Pinpoint the cell where the given text exists, returning its [X, Y] midpoint coordinate. 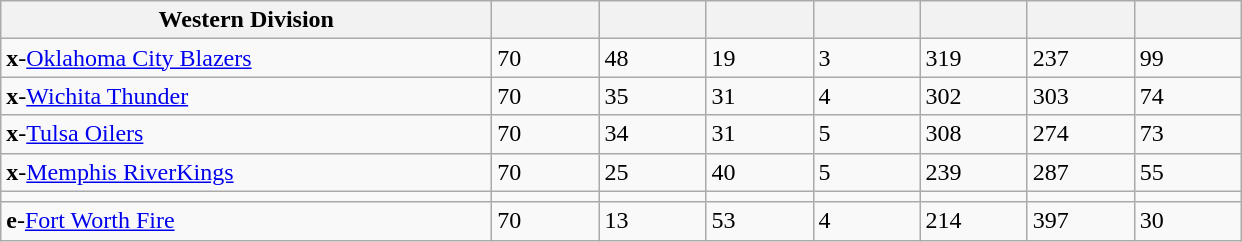
13 [652, 221]
25 [652, 172]
239 [974, 172]
35 [652, 96]
x-Wichita Thunder [246, 96]
99 [1188, 58]
302 [974, 96]
274 [1080, 134]
x-Tulsa Oilers [246, 134]
48 [652, 58]
30 [1188, 221]
55 [1188, 172]
237 [1080, 58]
19 [760, 58]
74 [1188, 96]
73 [1188, 134]
53 [760, 221]
319 [974, 58]
397 [1080, 221]
287 [1080, 172]
214 [974, 221]
x-Memphis RiverKings [246, 172]
3 [866, 58]
Western Division [246, 20]
e-Fort Worth Fire [246, 221]
303 [1080, 96]
40 [760, 172]
x-Oklahoma City Blazers [246, 58]
34 [652, 134]
308 [974, 134]
